Find where the given text appears and provide that cell's center as [x, y] coordinate. 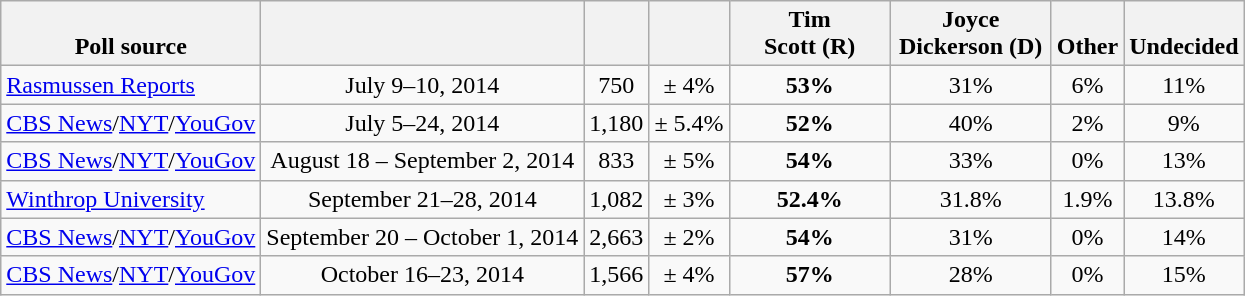
± 5.4% [689, 123]
15% [1184, 275]
± 5% [689, 161]
1.9% [1087, 199]
28% [970, 275]
2,663 [616, 237]
± 2% [689, 237]
September 20 – October 1, 2014 [422, 237]
October 16–23, 2014 [422, 275]
Poll source [131, 34]
14% [1184, 237]
33% [970, 161]
1,566 [616, 275]
13% [1184, 161]
52% [810, 123]
9% [1184, 123]
833 [616, 161]
11% [1184, 85]
53% [810, 85]
1,180 [616, 123]
July 9–10, 2014 [422, 85]
57% [810, 275]
September 21–28, 2014 [422, 199]
6% [1087, 85]
2% [1087, 123]
31.8% [970, 199]
TimScott (R) [810, 34]
Undecided [1184, 34]
750 [616, 85]
± 3% [689, 199]
40% [970, 123]
Winthrop University [131, 199]
Rasmussen Reports [131, 85]
13.8% [1184, 199]
July 5–24, 2014 [422, 123]
52.4% [810, 199]
1,082 [616, 199]
August 18 – September 2, 2014 [422, 161]
JoyceDickerson (D) [970, 34]
Other [1087, 34]
